Find where the given text appears and provide that cell's center as (x, y) coordinate. 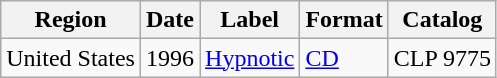
United States (71, 58)
Region (71, 20)
Catalog (442, 20)
Hypnotic (250, 58)
Format (344, 20)
CLP 9775 (442, 58)
Date (170, 20)
CD (344, 58)
1996 (170, 58)
Label (250, 20)
